Output the (X, Y) coordinate of the center of the cell containing the given text.  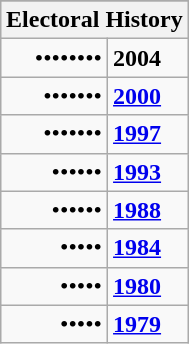
1993 (148, 172)
2004 (148, 58)
1979 (148, 324)
Electoral History (95, 20)
1984 (148, 248)
1997 (148, 134)
2000 (148, 96)
1988 (148, 210)
1980 (148, 286)
•••••••• (54, 58)
